Return the [x, y] coordinate for the center point of the cell that contains the specified text.  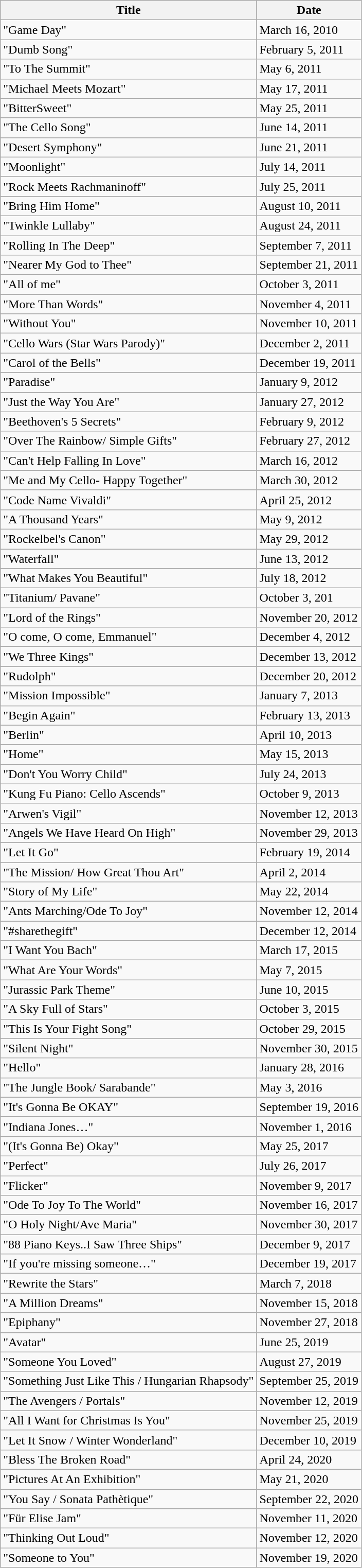
November 15, 2018 [309, 1303]
November 30, 2015 [309, 1048]
"Bless The Broken Road" [129, 1459]
"Silent Night" [129, 1048]
"Indiana Jones…" [129, 1126]
June 21, 2011 [309, 147]
December 13, 2012 [309, 657]
"(It's Gonna Be) Okay" [129, 1146]
"The Mission/ How Great Thou Art" [129, 872]
December 20, 2012 [309, 676]
"The Cello Song" [129, 128]
May 25, 2011 [309, 108]
November 9, 2017 [309, 1185]
October 9, 2013 [309, 794]
"Arwen's Vigil" [129, 813]
November 25, 2019 [309, 1420]
August 27, 2019 [309, 1362]
"BitterSweet" [129, 108]
"Rewrite the Stars" [129, 1283]
"Code Name Vivaldi" [129, 500]
"Home" [129, 754]
"Someone You Loved" [129, 1362]
November 27, 2018 [309, 1323]
May 25, 2017 [309, 1146]
May 6, 2011 [309, 69]
"Rolling In The Deep" [129, 245]
June 14, 2011 [309, 128]
January 28, 2016 [309, 1068]
March 16, 2010 [309, 30]
November 12, 2020 [309, 1538]
November 30, 2017 [309, 1225]
December 12, 2014 [309, 931]
March 17, 2015 [309, 950]
November 20, 2012 [309, 618]
"More Than Words" [129, 304]
"The Avengers / Portals" [129, 1401]
"88 Piano Keys..I Saw Three Ships" [129, 1244]
May 29, 2012 [309, 539]
"Over The Rainbow/ Simple Gifts" [129, 441]
"Titanium/ Pavane" [129, 598]
August 24, 2011 [309, 225]
"What Makes You Beautiful" [129, 578]
"Cello Wars (Star Wars Parody)" [129, 343]
"Hello" [129, 1068]
"I Want You Bach" [129, 950]
July 25, 2011 [309, 186]
May 15, 2013 [309, 754]
"Game Day" [129, 30]
"Carol of the Bells" [129, 363]
November 4, 2011 [309, 304]
March 7, 2018 [309, 1283]
October 3, 2015 [309, 1009]
"Can't Help Falling In Love" [129, 461]
"Avatar" [129, 1342]
"Don't You Worry Child" [129, 774]
"Without You" [129, 324]
May 7, 2015 [309, 970]
"Dumb Song" [129, 49]
February 9, 2012 [309, 421]
"A Thousand Years" [129, 519]
"Someone to You" [129, 1558]
September 7, 2011 [309, 245]
December 19, 2017 [309, 1264]
January 27, 2012 [309, 402]
December 10, 2019 [309, 1440]
"We Three Kings" [129, 657]
July 24, 2013 [309, 774]
"Paradise" [129, 382]
"All I Want for Christmas Is You" [129, 1420]
"Beethoven's 5 Secrets" [129, 421]
December 4, 2012 [309, 637]
September 22, 2020 [309, 1499]
"You Say / Sonata Pathètique" [129, 1499]
November 10, 2011 [309, 324]
"Rudolph" [129, 676]
"Waterfall" [129, 558]
February 27, 2012 [309, 441]
July 18, 2012 [309, 578]
"Twinkle Lullaby" [129, 225]
October 29, 2015 [309, 1029]
July 26, 2017 [309, 1166]
November 29, 2013 [309, 833]
"Me and My Cello- Happy Together" [129, 480]
"Nearer My God to Thee" [129, 265]
March 30, 2012 [309, 480]
April 2, 2014 [309, 872]
"Something Just Like This / Hungarian Rhapsody" [129, 1381]
May 21, 2020 [309, 1479]
September 21, 2011 [309, 265]
"Angels We Have Heard On High" [129, 833]
February 19, 2014 [309, 852]
"Rock Meets Rachmaninoff" [129, 186]
"Lord of the Rings" [129, 618]
"It's Gonna Be OKAY" [129, 1107]
"Bring Him Home" [129, 206]
"A Million Dreams" [129, 1303]
September 25, 2019 [309, 1381]
"O Holy Night/Ave Maria" [129, 1225]
May 9, 2012 [309, 519]
"Epiphany" [129, 1323]
"Jurassic Park Theme" [129, 990]
"Perfect" [129, 1166]
"Let It Snow / Winter Wonderland" [129, 1440]
June 25, 2019 [309, 1342]
"Berlin" [129, 735]
"Michael Meets Mozart" [129, 89]
May 22, 2014 [309, 892]
"Story of My Life" [129, 892]
November 12, 2014 [309, 911]
"What Are Your Words" [129, 970]
"Let It Go" [129, 852]
January 9, 2012 [309, 382]
Title [129, 10]
"Thinking Out Loud" [129, 1538]
June 10, 2015 [309, 990]
"This Is Your Fight Song" [129, 1029]
"Mission Impossible" [129, 696]
April 10, 2013 [309, 735]
"Begin Again" [129, 715]
April 25, 2012 [309, 500]
April 24, 2020 [309, 1459]
November 1, 2016 [309, 1126]
March 16, 2012 [309, 461]
"Ants Marching/Ode To Joy" [129, 911]
November 12, 2013 [309, 813]
"#sharethegift" [129, 931]
December 2, 2011 [309, 343]
November 19, 2020 [309, 1558]
August 10, 2011 [309, 206]
November 12, 2019 [309, 1401]
"O come, O come, Emmanuel" [129, 637]
"Kung Fu Piano: Cello Ascends" [129, 794]
February 13, 2013 [309, 715]
September 19, 2016 [309, 1107]
May 17, 2011 [309, 89]
October 3, 201 [309, 598]
January 7, 2013 [309, 696]
"Für Elise Jam" [129, 1519]
"Pictures At An Exhibition" [129, 1479]
"Just the Way You Are" [129, 402]
"If you're missing someone…" [129, 1264]
June 13, 2012 [309, 558]
July 14, 2011 [309, 167]
November 11, 2020 [309, 1519]
November 16, 2017 [309, 1205]
May 3, 2016 [309, 1087]
"Ode To Joy To The World" [129, 1205]
"Rockelbel's Canon" [129, 539]
"To The Summit" [129, 69]
December 9, 2017 [309, 1244]
"The Jungle Book/ Sarabande" [129, 1087]
"Flicker" [129, 1185]
Date [309, 10]
October 3, 2011 [309, 285]
"Moonlight" [129, 167]
February 5, 2011 [309, 49]
"All of me" [129, 285]
December 19, 2011 [309, 363]
"A Sky Full of Stars" [129, 1009]
"Desert Symphony" [129, 147]
